Return (x, y) of the center of cell containing provided text 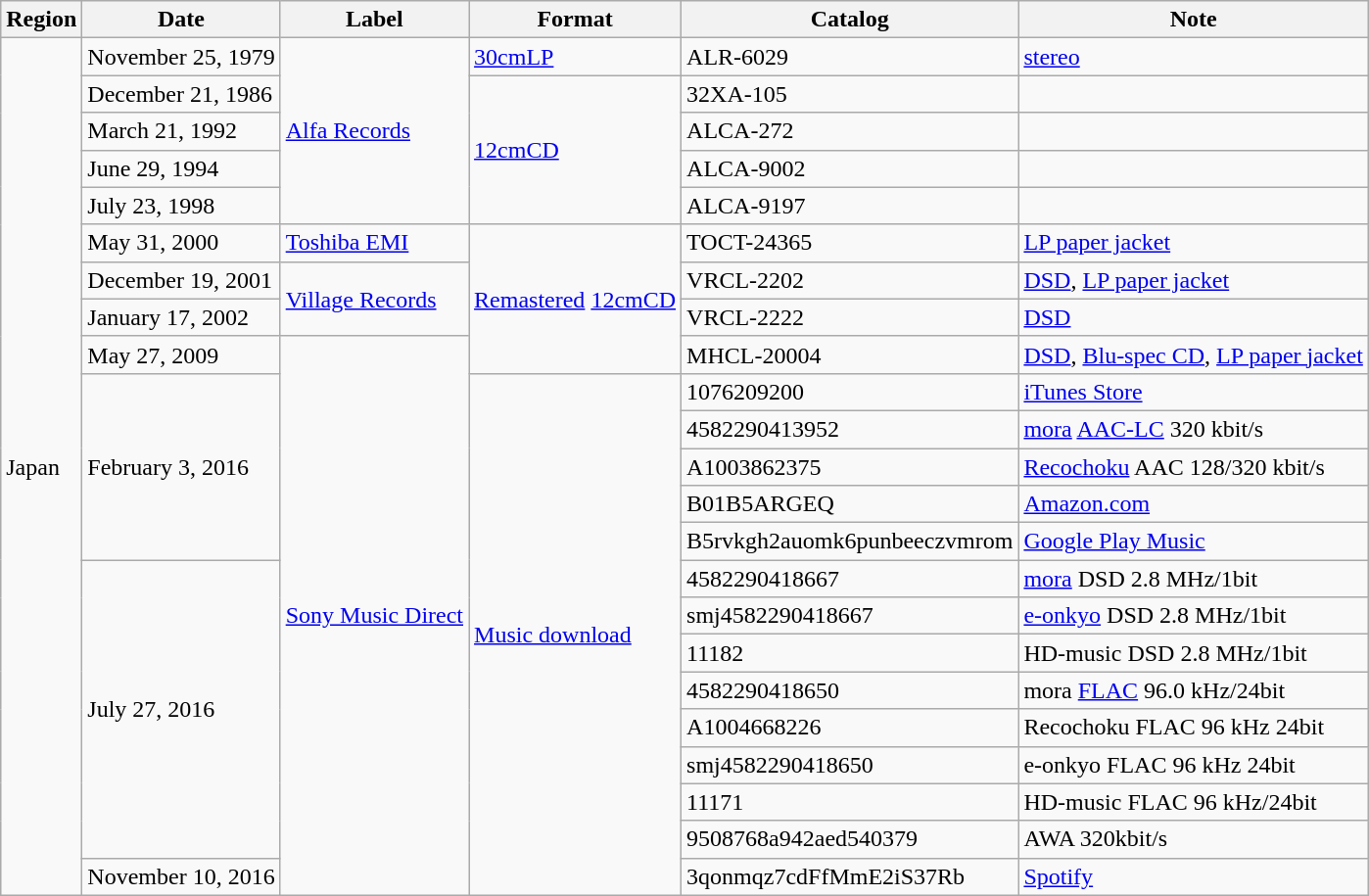
MHCL-20004 (850, 354)
ALCA-9197 (850, 206)
June 29, 1994 (181, 168)
4582290418650 (850, 690)
DSD, LP paper jacket (1193, 280)
March 21, 1992 (181, 131)
ALCA-272 (850, 131)
Amazon.com (1193, 504)
December 19, 2001 (181, 280)
smj4582290418650 (850, 765)
e-onkyo DSD 2.8 MHz/1bit (1193, 616)
Google Play Music (1193, 542)
Catalog (850, 20)
Toshiba EMI (374, 243)
4582290413952 (850, 429)
mora DSD 2.8 MHz/1bit (1193, 579)
December 21, 1986 (181, 94)
Recochoku AAC 128/320 kbit/s (1193, 467)
B5rvkgh2auomk6punbeeczvmrom (850, 542)
November 25, 1979 (181, 57)
HD-music DSD 2.8 MHz/1bit (1193, 653)
July 27, 2016 (181, 709)
May 27, 2009 (181, 354)
ALCA-9002 (850, 168)
11182 (850, 653)
February 3, 2016 (181, 466)
ALR-6029 (850, 57)
Recochoku FLAC 96 kHz 24bit (1193, 728)
Music download (576, 635)
Format (576, 20)
Remastered 12cmCD (576, 299)
Alfa Records (374, 131)
July 23, 1998 (181, 206)
11171 (850, 802)
Village Records (374, 299)
B01B5ARGEQ (850, 504)
May 31, 2000 (181, 243)
DSD, Blu-spec CD, LP paper jacket (1193, 354)
AWA 320kbit/s (1193, 839)
A1004668226 (850, 728)
VRCL-2222 (850, 317)
iTunes Store (1193, 392)
mora FLAC 96.0 kHz/24bit (1193, 690)
A1003862375 (850, 467)
Note (1193, 20)
Spotify (1193, 876)
e-onkyo FLAC 96 kHz 24bit (1193, 765)
VRCL-2202 (850, 280)
Date (181, 20)
smj4582290418667 (850, 616)
Japan (41, 466)
January 17, 2002 (181, 317)
HD-music FLAC 96 kHz/24bit (1193, 802)
TOCT-24365 (850, 243)
1076209200 (850, 392)
stereo (1193, 57)
LP paper jacket (1193, 243)
4582290418667 (850, 579)
Sony Music Direct (374, 615)
Label (374, 20)
mora AAC-LC 320 kbit/s (1193, 429)
Region (41, 20)
DSD (1193, 317)
30cmLP (576, 57)
12cmCD (576, 150)
9508768a942aed540379 (850, 839)
November 10, 2016 (181, 876)
3qonmqz7cdFfMmE2iS37Rb (850, 876)
32XA-105 (850, 94)
